Locate the cell with the specified text and output its (X, Y) center coordinate. 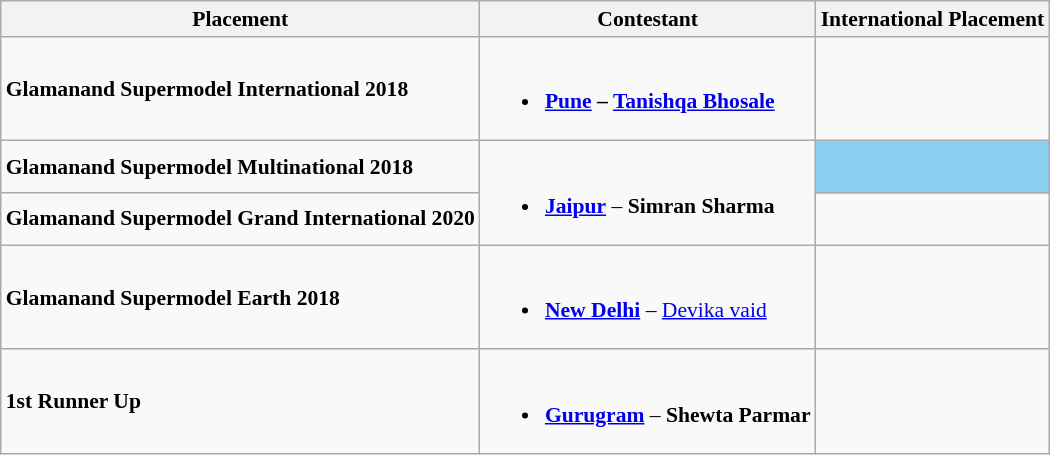
Glamanand Supermodel Grand International 2020 (240, 219)
Gurugram – Shewta Parmar (648, 402)
Glamanand Supermodel Multinational 2018 (240, 167)
Glamanand Supermodel Earth 2018 (240, 297)
Contestant (648, 19)
Glamanand Supermodel International 2018 (240, 89)
Jaipur – Simran Sharma (648, 193)
1st Runner Up (240, 402)
International Placement (933, 19)
Placement (240, 19)
Pune – Tanishqa Bhosale (648, 89)
New Delhi – Devika vaid (648, 297)
